Scan for the cell matching the given text and deliver its (x, y) coordinate at center. 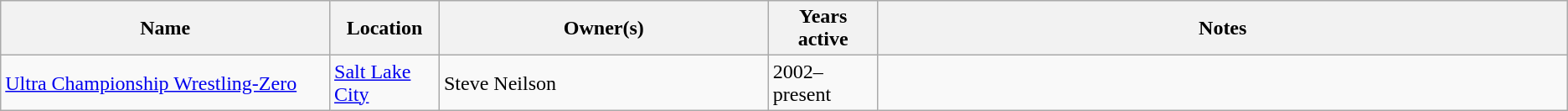
Years active (823, 29)
Steve Neilson (603, 82)
Owner(s) (603, 29)
2002–present (823, 82)
Location (385, 29)
Name (166, 29)
Notes (1223, 29)
Ultra Championship Wrestling-Zero (166, 82)
Salt Lake City (385, 82)
